Provide the (x, y) coordinate of the cell's center where the given text is located.  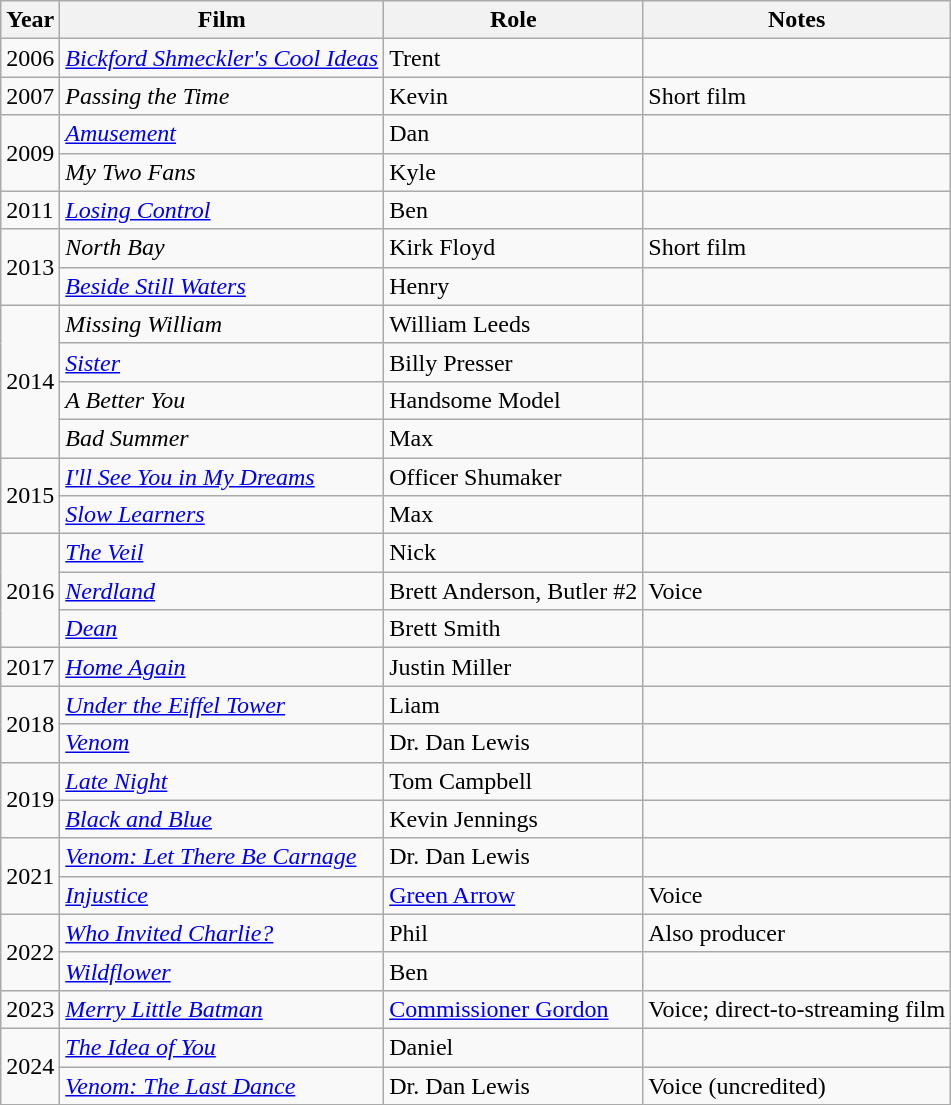
Handsome Model (514, 400)
2011 (30, 210)
I'll See You in My Dreams (222, 477)
Henry (514, 286)
Black and Blue (222, 819)
Kirk Floyd (514, 248)
Film (222, 20)
2018 (30, 724)
Late Night (222, 781)
2024 (30, 1066)
Slow Learners (222, 515)
Sister (222, 362)
Under the Eiffel Tower (222, 705)
Who Invited Charlie? (222, 933)
Commissioner Gordon (514, 1009)
Venom (222, 743)
Also producer (797, 933)
2021 (30, 876)
Bickford Shmeckler's Cool Ideas (222, 58)
Officer Shumaker (514, 477)
Merry Little Batman (222, 1009)
Beside Still Waters (222, 286)
William Leeds (514, 324)
Liam (514, 705)
Venom: The Last Dance (222, 1085)
Trent (514, 58)
2013 (30, 267)
Kevin Jennings (514, 819)
Wildflower (222, 971)
North Bay (222, 248)
2017 (30, 667)
Daniel (514, 1047)
Nick (514, 553)
Nerdland (222, 591)
Tom Campbell (514, 781)
2006 (30, 58)
Venom: Let There Be Carnage (222, 857)
2016 (30, 591)
Home Again (222, 667)
Voice (uncredited) (797, 1085)
Phil (514, 933)
Brett Anderson, Butler #2 (514, 591)
2023 (30, 1009)
2019 (30, 800)
Role (514, 20)
2015 (30, 496)
Injustice (222, 895)
Passing the Time (222, 96)
Notes (797, 20)
The Veil (222, 553)
Billy Presser (514, 362)
A Better You (222, 400)
Amusement (222, 134)
Losing Control (222, 210)
2009 (30, 153)
Missing William (222, 324)
Brett Smith (514, 629)
Voice; direct-to-streaming film (797, 1009)
2014 (30, 381)
The Idea of You (222, 1047)
2022 (30, 952)
My Two Fans (222, 172)
2007 (30, 96)
Dan (514, 134)
Bad Summer (222, 438)
Kevin (514, 96)
Kyle (514, 172)
Green Arrow (514, 895)
Justin Miller (514, 667)
Year (30, 20)
Dean (222, 629)
